From the cell containing the given text, extract its center point as [X, Y] coordinate. 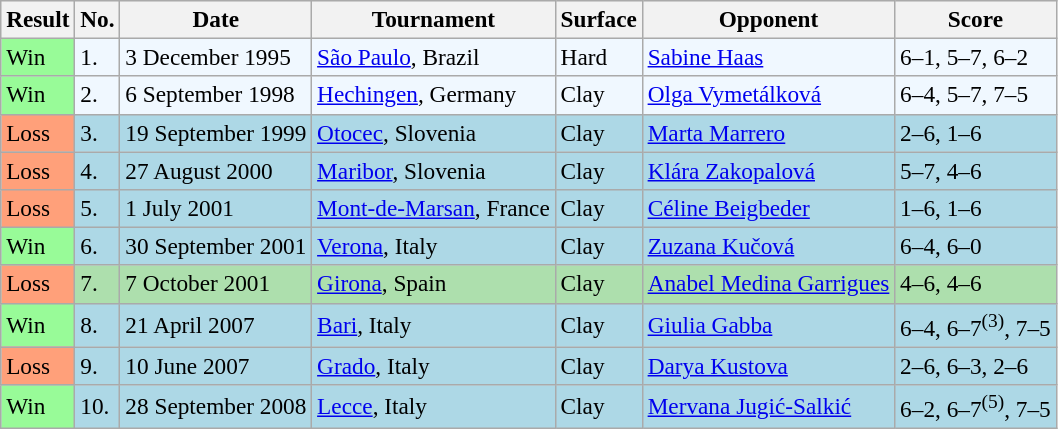
Date [216, 19]
Mont-de-Marsan, France [434, 208]
Lecce, Italy [434, 406]
4. [98, 170]
Maribor, Slovenia [434, 170]
1. [98, 57]
30 September 2001 [216, 246]
2–6, 6–3, 2–6 [976, 366]
Sabine Haas [768, 57]
Surface [598, 19]
10 June 2007 [216, 366]
Girona, Spain [434, 284]
9. [98, 366]
São Paulo, Brazil [434, 57]
1 July 2001 [216, 208]
Hechingen, Germany [434, 95]
No. [98, 19]
Tournament [434, 19]
4–6, 4–6 [976, 284]
Anabel Medina Garrigues [768, 284]
19 September 1999 [216, 133]
Hard [598, 57]
Verona, Italy [434, 246]
6–4, 5–7, 7–5 [976, 95]
6. [98, 246]
Grado, Italy [434, 366]
6–2, 6–7(5), 7–5 [976, 406]
2. [98, 95]
7 October 2001 [216, 284]
6–4, 6–7(3), 7–5 [976, 325]
10. [98, 406]
3 December 1995 [216, 57]
21 April 2007 [216, 325]
Darya Kustova [768, 366]
Result [38, 19]
6–4, 6–0 [976, 246]
1–6, 1–6 [976, 208]
5. [98, 208]
Score [976, 19]
Mervana Jugić-Salkić [768, 406]
Marta Marrero [768, 133]
7. [98, 284]
Otocec, Slovenia [434, 133]
Zuzana Kučová [768, 246]
Céline Beigbeder [768, 208]
6–1, 5–7, 6–2 [976, 57]
6 September 1998 [216, 95]
27 August 2000 [216, 170]
5–7, 4–6 [976, 170]
Olga Vymetálková [768, 95]
8. [98, 325]
Opponent [768, 19]
Bari, Italy [434, 325]
2–6, 1–6 [976, 133]
Giulia Gabba [768, 325]
Klára Zakopalová [768, 170]
3. [98, 133]
28 September 2008 [216, 406]
